Identify which cell holds the provided text, then report its [X, Y] central coordinate. 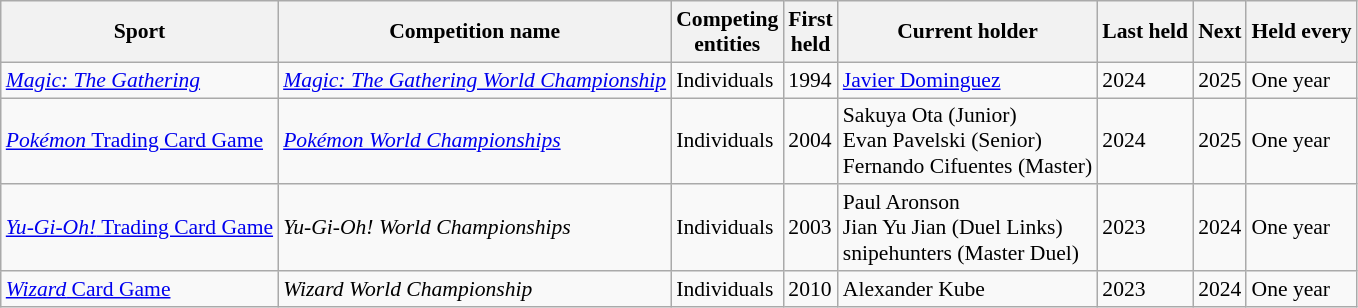
First held [810, 32]
Yu-Gi-Oh! World Championships [474, 228]
Last held [1145, 32]
2004 [810, 142]
2010 [810, 289]
Competing entities [727, 32]
Javier Dominguez [968, 80]
Magic: The Gathering World Championship [474, 80]
2003 [810, 228]
Pokémon World Championships [474, 142]
Sport [140, 32]
Competition name [474, 32]
Pokémon Trading Card Game [140, 142]
Sakuya Ota (Junior) Evan Pavelski (Senior) Fernando Cifuentes (Master) [968, 142]
Next [1220, 32]
Wizard World Championship [474, 289]
1994 [810, 80]
Alexander Kube [968, 289]
Held every [1301, 32]
Current holder [968, 32]
Paul Aronson Jian Yu Jian (Duel Links) snipehunters (Master Duel) [968, 228]
Magic: The Gathering [140, 80]
Wizard Card Game [140, 289]
Yu-Gi-Oh! Trading Card Game [140, 228]
